Capture the cell that displays the provided text and extract its (x, y) central coordinate. 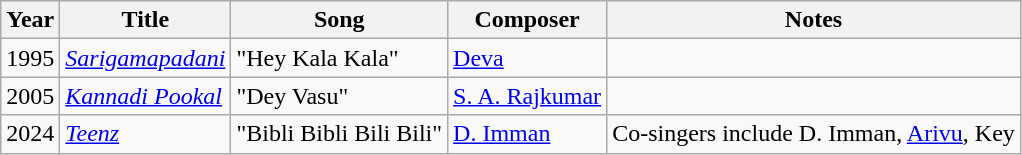
Kannadi Pookal (146, 96)
2024 (30, 134)
D. Imman (528, 134)
"Dey Vasu" (340, 96)
Notes (814, 20)
Composer (528, 20)
Song (340, 20)
"Bibli Bibli Bili Bili" (340, 134)
Co-singers include D. Imman, Arivu, Key (814, 134)
Sarigamapadani (146, 58)
2005 (30, 96)
Teenz (146, 134)
Title (146, 20)
Year (30, 20)
Deva (528, 58)
1995 (30, 58)
S. A. Rajkumar (528, 96)
"Hey Kala Kala" (340, 58)
